Identify which cell holds the provided text, then report its (X, Y) central coordinate. 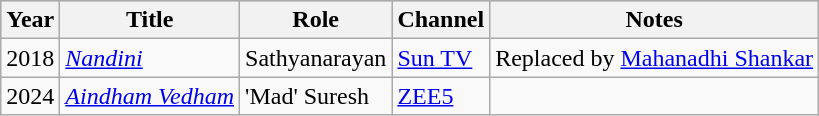
'Mad' Suresh (316, 96)
Notes (654, 20)
Nandini (150, 58)
Sathyanarayan (316, 58)
2018 (30, 58)
2024 (30, 96)
Replaced by Mahanadhi Shankar (654, 58)
Sun TV (441, 58)
Channel (441, 20)
Aindham Vedham (150, 96)
Role (316, 20)
Title (150, 20)
Year (30, 20)
ZEE5 (441, 96)
